From the cell containing the given text, extract its center point as [x, y] coordinate. 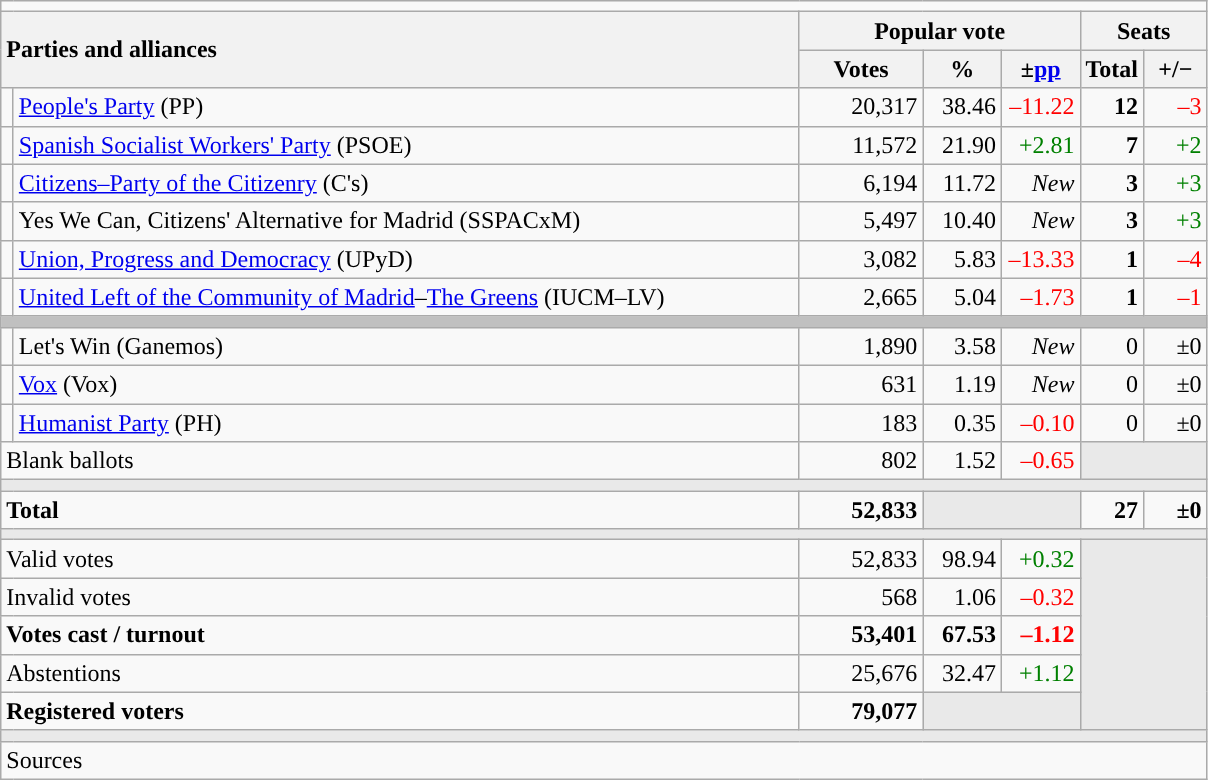
67.53 [962, 635]
10.40 [962, 221]
–1.12 [1040, 635]
Humanist Party (PH) [406, 423]
Let's Win (Ganemos) [406, 346]
% [962, 69]
20,317 [861, 107]
Sources [604, 760]
–4 [1176, 259]
Blank ballots [400, 461]
5.04 [962, 297]
3,082 [861, 259]
11.72 [962, 183]
1,890 [861, 346]
–1 [1176, 297]
People's Party (PP) [406, 107]
Spanish Socialist Workers' Party (PSOE) [406, 145]
–11.22 [1040, 107]
+1.12 [1040, 673]
5.83 [962, 259]
79,077 [861, 711]
53,401 [861, 635]
–0.10 [1040, 423]
Votes cast / turnout [400, 635]
–0.65 [1040, 461]
6,194 [861, 183]
21.90 [962, 145]
98.94 [962, 559]
1.19 [962, 384]
5,497 [861, 221]
32.47 [962, 673]
United Left of the Community of Madrid–The Greens (IUCM–LV) [406, 297]
Invalid votes [400, 597]
183 [861, 423]
1.06 [962, 597]
–0.32 [1040, 597]
+2.81 [1040, 145]
Vox (Vox) [406, 384]
38.46 [962, 107]
1.52 [962, 461]
Registered voters [400, 711]
+0.32 [1040, 559]
Valid votes [400, 559]
568 [861, 597]
7 [1112, 145]
Parties and alliances [400, 50]
Citizens–Party of the Citizenry (C's) [406, 183]
802 [861, 461]
2,665 [861, 297]
–13.33 [1040, 259]
27 [1112, 510]
Popular vote [940, 31]
Union, Progress and Democracy (UPyD) [406, 259]
25,676 [861, 673]
Yes We Can, Citizens' Alternative for Madrid (SSPACxM) [406, 221]
11,572 [861, 145]
0.35 [962, 423]
–1.73 [1040, 297]
Votes [861, 69]
3.58 [962, 346]
–3 [1176, 107]
12 [1112, 107]
±pp [1040, 69]
+2 [1176, 145]
Seats [1144, 31]
+/− [1176, 69]
Abstentions [400, 673]
631 [861, 384]
